Provide the [X, Y] coordinate of the cell's center where the given text is located.  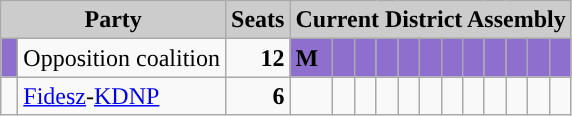
Fidesz-KDNP [122, 96]
M [312, 58]
Party [114, 20]
Opposition coalition [122, 58]
12 [258, 58]
Current District Assembly [430, 20]
6 [258, 96]
Seats [258, 20]
